Detect which cell encompasses the target text, then output its [x, y] center coordinate. 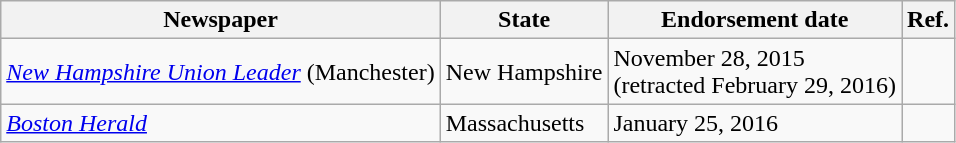
Ref. [928, 20]
New Hampshire [524, 72]
New Hampshire Union Leader (Manchester) [220, 72]
Newspaper [220, 20]
Boston Herald [220, 123]
State [524, 20]
January 25, 2016 [755, 123]
November 28, 2015(retracted February 29, 2016) [755, 72]
Massachusetts [524, 123]
Endorsement date [755, 20]
